Locate the cell with the specified text and output its [X, Y] center coordinate. 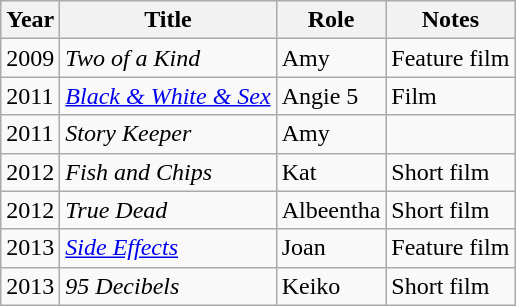
95 Decibels [168, 286]
Title [168, 20]
Joan [331, 248]
Black & White & Sex [168, 96]
Year [30, 20]
Role [331, 20]
2009 [30, 58]
Film [450, 96]
Two of a Kind [168, 58]
Fish and Chips [168, 172]
Notes [450, 20]
Story Keeper [168, 134]
Kat [331, 172]
Angie 5 [331, 96]
True Dead [168, 210]
Keiko [331, 286]
Albeentha [331, 210]
Side Effects [168, 248]
